Pinpoint the cell where the given text exists, returning its [X, Y] midpoint coordinate. 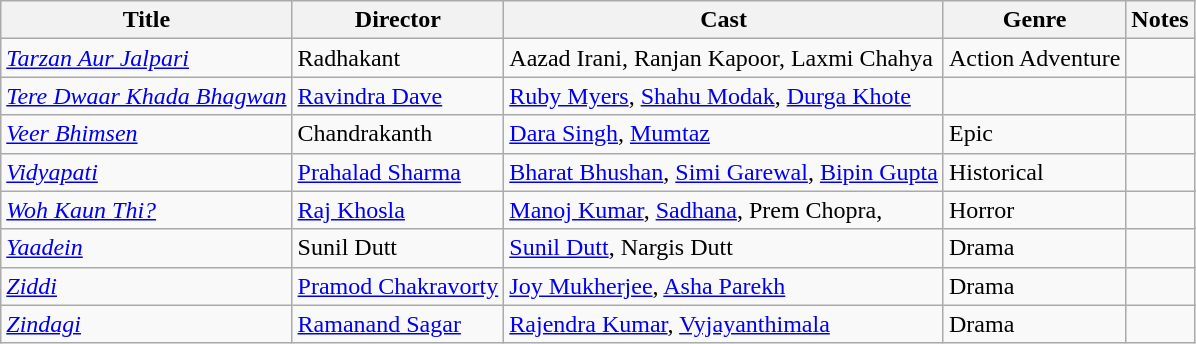
Horror [1034, 210]
Ravindra Dave [398, 96]
Ramanand Sagar [398, 324]
Vidyapati [146, 172]
Dara Singh, Mumtaz [724, 134]
Bharat Bhushan, Simi Garewal, Bipin Gupta [724, 172]
Sunil Dutt, Nargis Dutt [724, 248]
Woh Kaun Thi? [146, 210]
Title [146, 20]
Manoj Kumar, Sadhana, Prem Chopra, [724, 210]
Prahalad Sharma [398, 172]
Tarzan Aur Jalpari [146, 58]
Raj Khosla [398, 210]
Rajendra Kumar, Vyjayanthimala [724, 324]
Ruby Myers, Shahu Modak, Durga Khote [724, 96]
Genre [1034, 20]
Ziddi [146, 286]
Director [398, 20]
Sunil Dutt [398, 248]
Joy Mukherjee, Asha Parekh [724, 286]
Veer Bhimsen [146, 134]
Action Adventure [1034, 58]
Historical [1034, 172]
Aazad Irani, Ranjan Kapoor, Laxmi Chahya [724, 58]
Radhakant [398, 58]
Notes [1160, 20]
Pramod Chakravorty [398, 286]
Zindagi [146, 324]
Cast [724, 20]
Chandrakanth [398, 134]
Tere Dwaar Khada Bhagwan [146, 96]
Epic [1034, 134]
Yaadein [146, 248]
